Determine the (X, Y) coordinate at the center of the cell enclosing the given text.  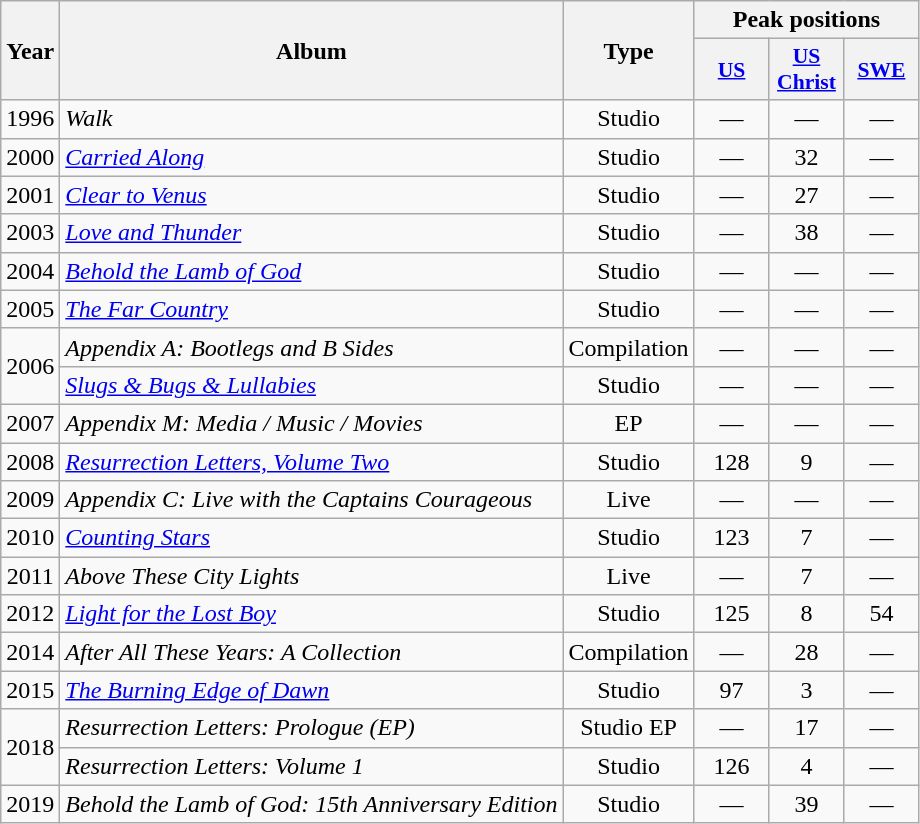
Slugs & Bugs & Lullabies (312, 385)
Album (312, 50)
2005 (30, 309)
US (732, 70)
2009 (30, 500)
Type (628, 50)
Studio EP (628, 728)
2019 (30, 804)
2000 (30, 157)
128 (732, 461)
Behold the Lamb of God (312, 271)
Appendix A: Bootlegs and B Sides (312, 347)
2015 (30, 690)
2011 (30, 576)
2001 (30, 195)
Year (30, 50)
3 (806, 690)
2010 (30, 538)
126 (732, 766)
The Burning Edge of Dawn (312, 690)
Resurrection Letters: Volume 1 (312, 766)
97 (732, 690)
Light for the Lost Boy (312, 614)
Above These City Lights (312, 576)
54 (882, 614)
2007 (30, 423)
Behold the Lamb of God: 15th Anniversary Edition (312, 804)
Resurrection Letters: Prologue (EP) (312, 728)
Appendix M: Media / Music / Movies (312, 423)
38 (806, 233)
SWE (882, 70)
125 (732, 614)
Walk (312, 119)
Peak positions (806, 20)
After All These Years: A Collection (312, 652)
27 (806, 195)
2014 (30, 652)
2018 (30, 747)
123 (732, 538)
Counting Stars (312, 538)
The Far Country (312, 309)
2004 (30, 271)
2006 (30, 366)
4 (806, 766)
EP (628, 423)
2012 (30, 614)
2003 (30, 233)
US Christ (806, 70)
39 (806, 804)
Clear to Venus (312, 195)
Appendix C: Live with the Captains Courageous (312, 500)
Carried Along (312, 157)
32 (806, 157)
1996 (30, 119)
17 (806, 728)
9 (806, 461)
Resurrection Letters, Volume Two (312, 461)
Love and Thunder (312, 233)
2008 (30, 461)
8 (806, 614)
28 (806, 652)
